Extract the (x, y) coordinate from the center of the cell holding the provided text.  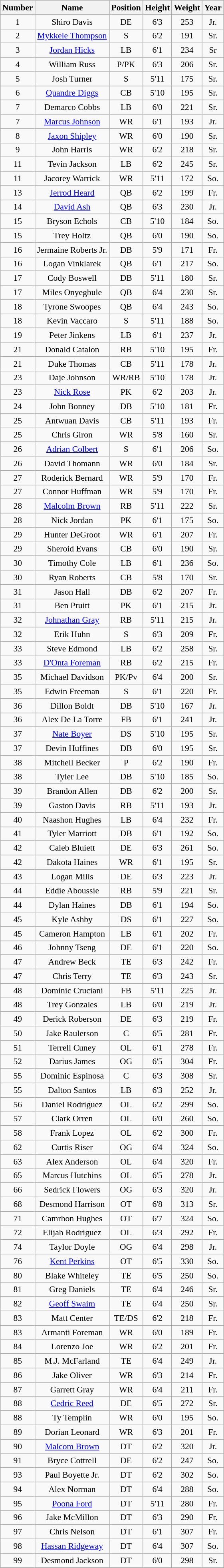
Greg Daniels (72, 1290)
Jordan Hicks (72, 50)
Height (157, 8)
Ty Templin (72, 1418)
24 (18, 407)
Clark Orren (72, 1119)
247 (187, 1461)
58 (18, 1133)
Geoff Swaim (72, 1304)
Kevin Vaccaro (72, 321)
225 (187, 991)
Position (126, 8)
Antwuan Davis (72, 421)
76 (18, 1261)
Chris Nelson (72, 1532)
Miles Onyegbule (72, 293)
Hunter DeGroot (72, 535)
62 (18, 1147)
Marcus Johnson (72, 122)
Dalton Santos (72, 1091)
214 (187, 1375)
Tyrone Swoopes (72, 307)
Tyler Marriott (72, 834)
249 (187, 1361)
181 (187, 407)
Nick Jordan (72, 521)
Peter Jinkens (72, 336)
98 (18, 1546)
167 (187, 706)
Alex De La Torre (72, 720)
Steve Edmond (72, 649)
Terrell Cuney (72, 1048)
13 (18, 193)
171 (187, 250)
80 (18, 1276)
188 (187, 321)
300 (187, 1133)
Name (72, 8)
Nate Boyer (72, 734)
258 (187, 649)
Number (18, 8)
Dominic Cruciani (72, 991)
87 (18, 1390)
71 (18, 1218)
96 (18, 1518)
63 (18, 1162)
246 (187, 1290)
74 (18, 1247)
89 (18, 1432)
189 (187, 1332)
19 (18, 336)
Derick Roberson (72, 1019)
Camrhon Hughes (72, 1218)
85 (18, 1361)
2 (18, 36)
51 (18, 1048)
Kent Perkins (72, 1261)
Gaston Davis (72, 805)
Eddie Aboussie (72, 891)
Jaxon Shipley (72, 136)
Armanti Foreman (72, 1332)
50 (18, 1033)
194 (187, 905)
Bryce Cottrell (72, 1461)
Poona Ford (72, 1504)
Hassan Ridgeway (72, 1546)
49 (18, 1019)
299 (187, 1105)
304 (187, 1062)
Dillon Boldt (72, 706)
Chris Giron (72, 435)
41 (18, 834)
313 (187, 1204)
242 (187, 962)
Jermaine Roberts Jr. (72, 250)
302 (187, 1475)
Jake McMillon (72, 1518)
Nick Rose (72, 392)
David Thomann (72, 463)
192 (187, 834)
Andrew Beck (72, 962)
223 (187, 877)
185 (187, 777)
90 (18, 1446)
PK/Pv (126, 677)
9 (18, 150)
Edwin Freeman (72, 691)
Caleb Bluiett (72, 848)
WR/RB (126, 378)
3 (18, 50)
Cameron Hampton (72, 934)
P (126, 763)
Quandre Diggs (72, 93)
65 (18, 1176)
Paul Boyette Jr. (72, 1475)
91 (18, 1461)
Chris Terry (72, 977)
Kyle Ashby (72, 919)
4 (18, 65)
Tyler Lee (72, 777)
237 (187, 336)
Matt Center (72, 1318)
68 (18, 1204)
236 (187, 563)
Year (213, 8)
Malcom Brown (72, 1446)
Cody Boswell (72, 278)
97 (18, 1532)
6'7 (157, 1218)
Sedrick Flowers (72, 1190)
Ben Pruitt (72, 606)
Jake Raulerson (72, 1033)
217 (187, 264)
Logan Vinklarek (72, 264)
272 (187, 1404)
56 (18, 1105)
1 (18, 22)
202 (187, 934)
Darius James (72, 1062)
Alex Norman (72, 1489)
172 (187, 179)
14 (18, 207)
TE/DS (126, 1318)
Taylor Doyle (72, 1247)
95 (18, 1504)
82 (18, 1304)
Timothy Cole (72, 563)
Demarco Cobbs (72, 108)
8 (18, 136)
199 (187, 193)
234 (187, 50)
Desmond Harrison (72, 1204)
57 (18, 1119)
6'8 (157, 1204)
66 (18, 1190)
Jerrod Heard (72, 193)
Jake Oliver (72, 1375)
Connor Huffman (72, 492)
Duke Thomas (72, 364)
Lorenzo Joe (72, 1347)
Trey Gonzales (72, 1005)
Alex Anderson (72, 1162)
281 (187, 1033)
40 (18, 820)
280 (187, 1504)
John Bonney (72, 407)
M.J. McFarland (72, 1361)
Devin Huffines (72, 749)
William Russ (72, 65)
260 (187, 1119)
288 (187, 1489)
Logan Mills (72, 877)
290 (187, 1518)
99 (18, 1560)
245 (187, 164)
Blake Whiteley (72, 1276)
222 (187, 506)
6 (18, 93)
72 (18, 1233)
Weight (187, 8)
94 (18, 1489)
Adrian Colbert (72, 449)
261 (187, 848)
Dorian Leonard (72, 1432)
Mitchell Becker (72, 763)
292 (187, 1233)
308 (187, 1076)
Brandon Allen (72, 791)
Frank Lopez (72, 1133)
Dakota Haines (72, 863)
191 (187, 36)
John Harris (72, 150)
Bryson Echols (72, 222)
330 (187, 1261)
Desmond Jackson (72, 1560)
86 (18, 1375)
Jacorey Warrick (72, 179)
Trey Holtz (72, 236)
211 (187, 1390)
160 (187, 435)
209 (187, 635)
P/PK (126, 65)
Sheroid Evans (72, 549)
Roderick Bernard (72, 478)
Garrett Gray (72, 1390)
Ryan Roberts (72, 577)
52 (18, 1062)
Shiro Davis (72, 22)
Malcolm Brown (72, 506)
Donald Catalon (72, 350)
Daniel Rodriguez (72, 1105)
Marcus Hutchins (72, 1176)
Jason Hall (72, 592)
203 (187, 392)
5 (18, 79)
Johnathan Gray (72, 620)
Daje Johnson (72, 378)
Dylan Haines (72, 905)
43 (18, 877)
Tevin Jackson (72, 164)
253 (187, 22)
180 (187, 278)
Sr (213, 50)
Erik Huhn (72, 635)
241 (187, 720)
227 (187, 919)
46 (18, 948)
Naashon Hughes (72, 820)
Curtis Riser (72, 1147)
Michael Davidson (72, 677)
D'Onta Foreman (72, 663)
Josh Turner (72, 79)
David Ash (72, 207)
Johnny Tseng (72, 948)
Dominic Espinosa (72, 1076)
Mykkele Thompson (72, 36)
Cedric Reed (72, 1404)
84 (18, 1347)
93 (18, 1475)
Elijah Rodriguez (72, 1233)
81 (18, 1290)
252 (187, 1091)
232 (187, 820)
